Locate the cell with the specified text and output its (X, Y) center coordinate. 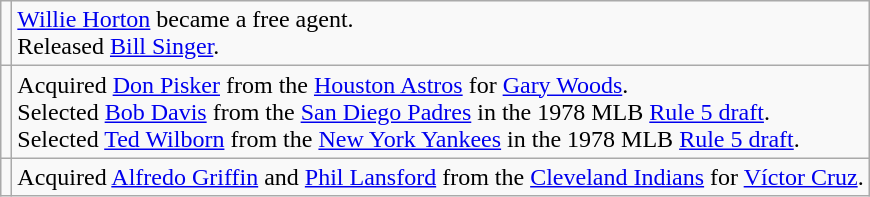
Willie Horton became a free agent. Released Bill Singer. (440, 34)
Acquired Alfredo Griffin and Phil Lansford from the Cleveland Indians for Víctor Cruz. (440, 177)
